Locate the cell with the specified text and output its [X, Y] center coordinate. 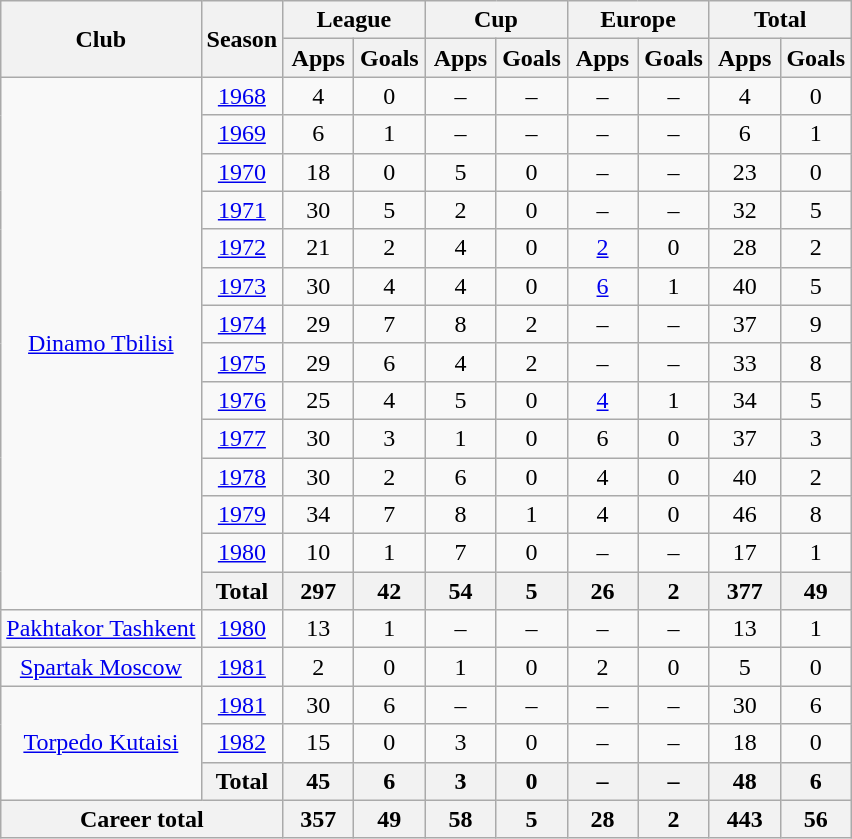
1976 [242, 400]
21 [318, 248]
Club [101, 39]
Dinamo Tbilisi [101, 344]
443 [744, 819]
Cup [496, 20]
1974 [242, 324]
9 [816, 324]
1979 [242, 515]
Torpedo Kutaisi [101, 743]
1977 [242, 438]
25 [318, 400]
297 [318, 591]
Pakhtakor Tashkent [101, 629]
42 [390, 591]
23 [744, 172]
League [354, 20]
1968 [242, 96]
1972 [242, 248]
33 [744, 362]
58 [460, 819]
26 [602, 591]
1978 [242, 477]
1971 [242, 210]
Career total [142, 819]
1969 [242, 134]
Europe [638, 20]
377 [744, 591]
Season [242, 39]
10 [318, 553]
45 [318, 781]
48 [744, 781]
357 [318, 819]
32 [744, 210]
17 [744, 553]
1982 [242, 743]
54 [460, 591]
Spartak Moscow [101, 667]
1970 [242, 172]
46 [744, 515]
1975 [242, 362]
56 [816, 819]
15 [318, 743]
1973 [242, 286]
